Output the (x, y) coordinate of the center of the cell containing the given text.  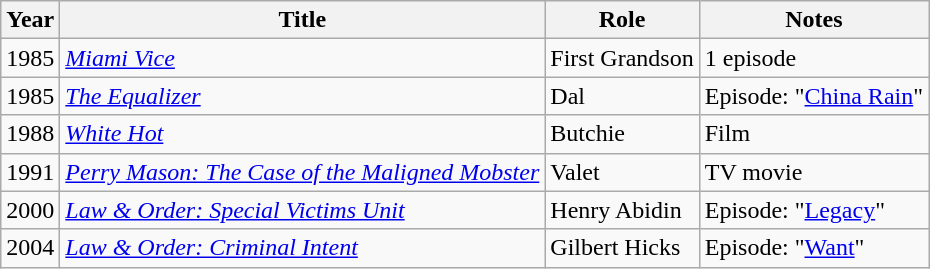
Law & Order: Special Victims Unit (302, 210)
Episode: "Want" (814, 248)
Law & Order: Criminal Intent (302, 248)
The Equalizer (302, 96)
2000 (30, 210)
Butchie (622, 134)
Film (814, 134)
White Hot (302, 134)
Notes (814, 20)
Year (30, 20)
TV movie (814, 172)
Henry Abidin (622, 210)
1 episode (814, 58)
Perry Mason: The Case of the Maligned Mobster (302, 172)
Title (302, 20)
Miami Vice (302, 58)
Gilbert Hicks (622, 248)
Episode: "Legacy" (814, 210)
1991 (30, 172)
2004 (30, 248)
1988 (30, 134)
Dal (622, 96)
Role (622, 20)
First Grandson (622, 58)
Episode: "China Rain" (814, 96)
Valet (622, 172)
